From the cell containing the given text, extract its center point as [x, y] coordinate. 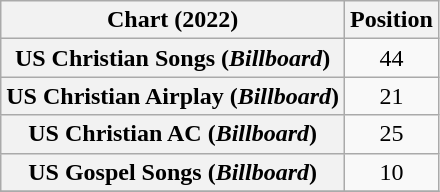
US Christian AC (Billboard) [173, 134]
Position [392, 20]
25 [392, 134]
10 [392, 172]
21 [392, 96]
US Christian Airplay (Billboard) [173, 96]
US Christian Songs (Billboard) [173, 58]
Chart (2022) [173, 20]
US Gospel Songs (Billboard) [173, 172]
44 [392, 58]
